For the text-containing cell, return its midpoint in [x, y] coordinate format. 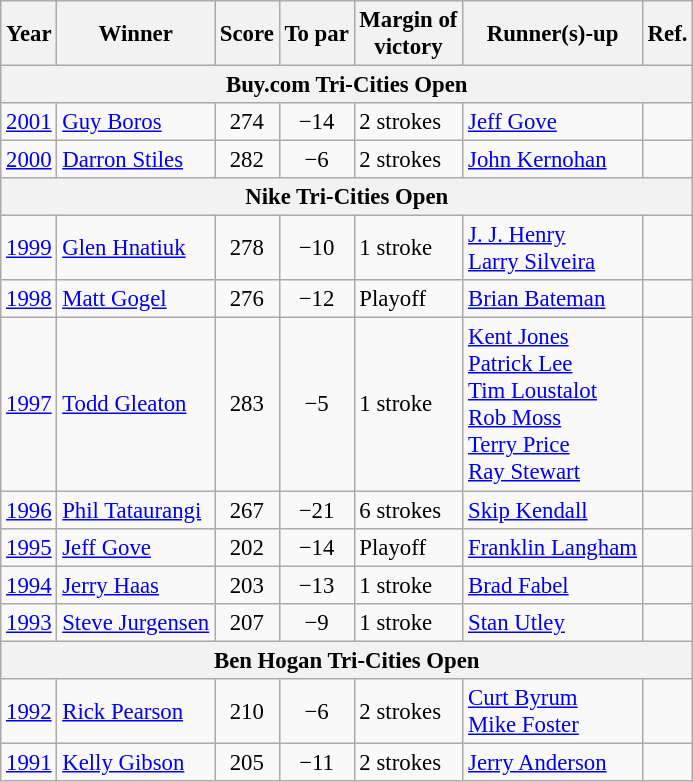
207 [246, 622]
−13 [316, 585]
−11 [316, 762]
1991 [29, 762]
Skip Kendall [553, 510]
Year [29, 34]
274 [246, 122]
Nike Tri-Cities Open [347, 197]
−21 [316, 510]
Score [246, 34]
Winner [136, 34]
Buy.com Tri-Cities Open [347, 85]
6 strokes [408, 510]
267 [246, 510]
202 [246, 547]
Matt Gogel [136, 299]
282 [246, 160]
2001 [29, 122]
Kent Jones Patrick Lee Tim Loustalot Rob Moss Terry Price Ray Stewart [553, 404]
Margin ofvictory [408, 34]
Runner(s)-up [553, 34]
Rick Pearson [136, 712]
To par [316, 34]
283 [246, 404]
J. J. Henry Larry Silveira [553, 248]
Jerry Anderson [553, 762]
Todd Gleaton [136, 404]
1994 [29, 585]
−9 [316, 622]
John Kernohan [553, 160]
1995 [29, 547]
1999 [29, 248]
−12 [316, 299]
Darron Stiles [136, 160]
Glen Hnatiuk [136, 248]
Guy Boros [136, 122]
Franklin Langham [553, 547]
Brian Bateman [553, 299]
276 [246, 299]
Jerry Haas [136, 585]
2000 [29, 160]
210 [246, 712]
278 [246, 248]
Curt Byrum Mike Foster [553, 712]
Steve Jurgensen [136, 622]
203 [246, 585]
Phil Tataurangi [136, 510]
−5 [316, 404]
1996 [29, 510]
1998 [29, 299]
1993 [29, 622]
−10 [316, 248]
205 [246, 762]
1992 [29, 712]
Ref. [667, 34]
Brad Fabel [553, 585]
Ben Hogan Tri-Cities Open [347, 660]
Kelly Gibson [136, 762]
1997 [29, 404]
Stan Utley [553, 622]
